Search for the cell housing the specified text and yield its (X, Y) center coordinate. 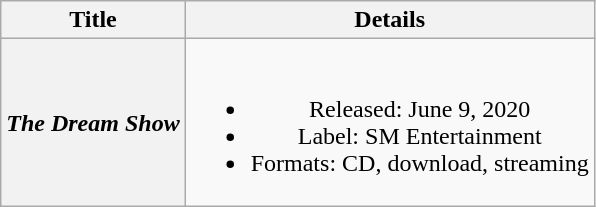
Title (93, 20)
Details (390, 20)
Released: June 9, 2020Label: SM EntertainmentFormats: CD, download, streaming (390, 122)
The Dream Show (93, 122)
